Return the (x, y) coordinate for the center point of the cell that contains the specified text.  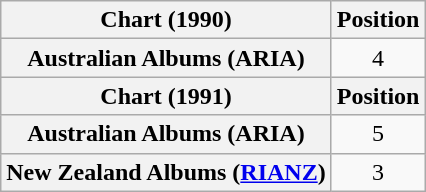
4 (378, 58)
Chart (1990) (166, 20)
Chart (1991) (166, 96)
New Zealand Albums (RIANZ) (166, 172)
3 (378, 172)
5 (378, 134)
